Output the (x, y) coordinate of the center of the cell containing the given text.  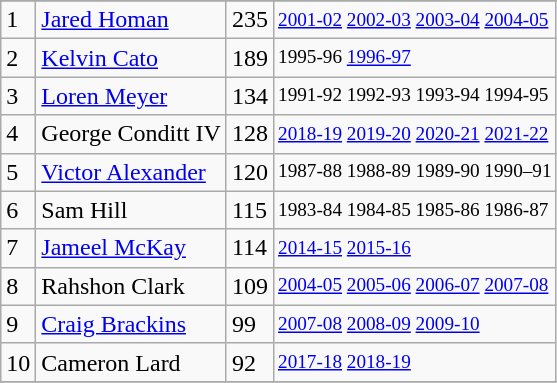
5 (18, 172)
2017-18 2018-19 (414, 362)
1995-96 1996-97 (414, 58)
4 (18, 134)
2014-15 2015-16 (414, 248)
2007-08 2008-09 2009-10 (414, 324)
1991-92 1992-93 1993-94 1994-95 (414, 96)
2 (18, 58)
7 (18, 248)
Craig Brackins (132, 324)
109 (250, 286)
235 (250, 20)
1983-84 1984-85 1985-86 1986-87 (414, 210)
92 (250, 362)
George Conditt IV (132, 134)
Jared Homan (132, 20)
1 (18, 20)
6 (18, 210)
Jameel McKay (132, 248)
Sam Hill (132, 210)
99 (250, 324)
10 (18, 362)
Kelvin Cato (132, 58)
128 (250, 134)
Victor Alexander (132, 172)
115 (250, 210)
3 (18, 96)
114 (250, 248)
Loren Meyer (132, 96)
9 (18, 324)
120 (250, 172)
2018-19 2019-20 2020-21 2021-22 (414, 134)
2004-05 2005-06 2006-07 2007-08 (414, 286)
Cameron Lard (132, 362)
2001-02 2002-03 2003-04 2004-05 (414, 20)
189 (250, 58)
Rahshon Clark (132, 286)
1987-88 1988-89 1989-90 1990–91 (414, 172)
134 (250, 96)
8 (18, 286)
